Find where the given text appears and provide that cell's center as [x, y] coordinate. 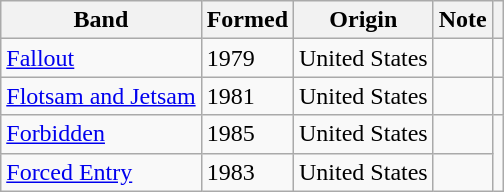
1983 [247, 172]
Flotsam and Jetsam [101, 96]
Note [462, 20]
1979 [247, 58]
Forbidden [101, 134]
Origin [364, 20]
Forced Entry [101, 172]
1981 [247, 96]
Fallout [101, 58]
Formed [247, 20]
Band [101, 20]
1985 [247, 134]
